From the cell containing the given text, extract its center point as (X, Y) coordinate. 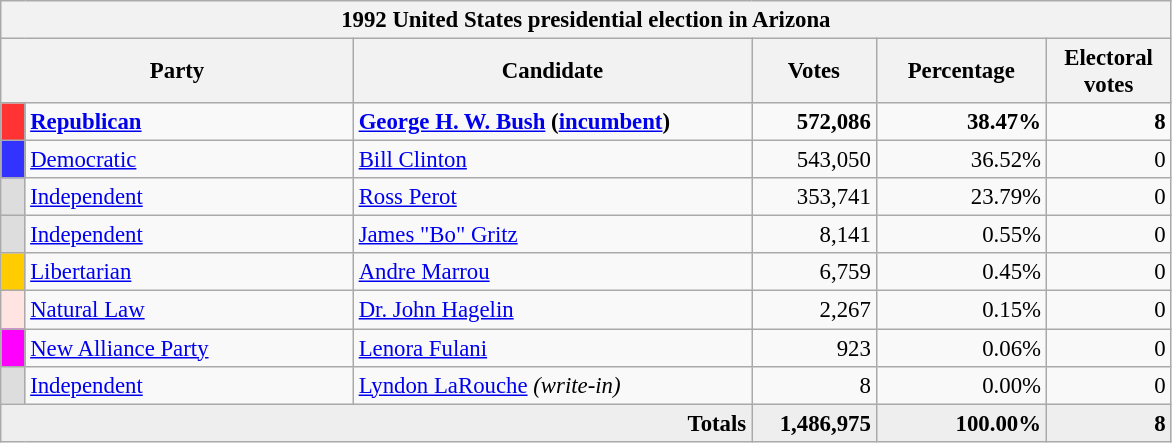
Percentage (961, 72)
38.47% (961, 122)
923 (814, 348)
Democratic (189, 160)
0.06% (961, 348)
Party (178, 72)
8,141 (814, 235)
New Alliance Party (189, 348)
Votes (814, 72)
Ross Perot (552, 197)
23.79% (961, 197)
Electoral votes (1108, 72)
Andre Marrou (552, 273)
1992 United States presidential election in Arizona (586, 20)
Libertarian (189, 273)
1,486,975 (814, 423)
0.55% (961, 235)
6,759 (814, 273)
George H. W. Bush (incumbent) (552, 122)
Dr. John Hagelin (552, 310)
572,086 (814, 122)
Candidate (552, 72)
36.52% (961, 160)
0.00% (961, 385)
0.15% (961, 310)
Natural Law (189, 310)
Lenora Fulani (552, 348)
353,741 (814, 197)
Republican (189, 122)
100.00% (961, 423)
543,050 (814, 160)
0.45% (961, 273)
Bill Clinton (552, 160)
2,267 (814, 310)
Lyndon LaRouche (write-in) (552, 385)
James "Bo" Gritz (552, 235)
Totals (376, 423)
